Capture the cell that displays the provided text and extract its [X, Y] central coordinate. 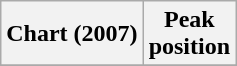
Peakposition [189, 34]
Chart (2007) [72, 34]
